Determine the (X, Y) coordinate at the center of the cell enclosing the given text.  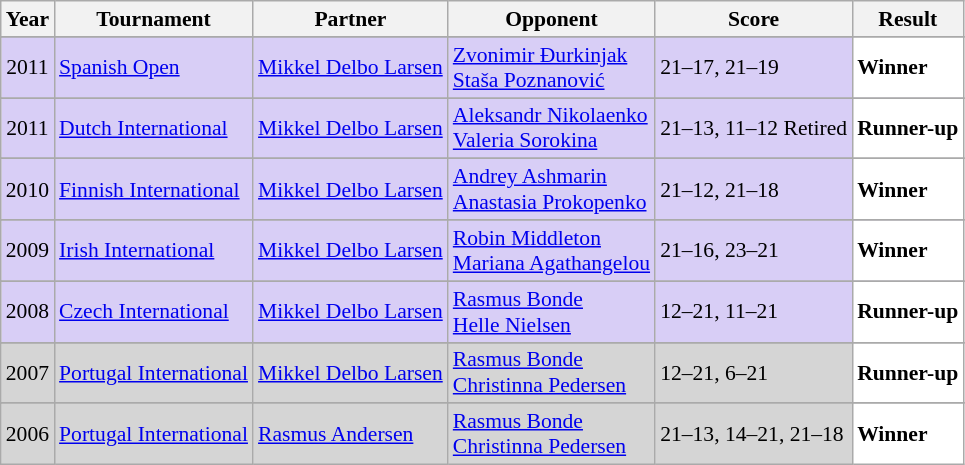
Opponent (552, 19)
Robin Middleton Mariana Agathangelou (552, 250)
Irish International (154, 250)
Dutch International (154, 128)
Andrey Ashmarin Anastasia Prokopenko (552, 190)
Score (754, 19)
2009 (28, 250)
Aleksandr Nikolaenko Valeria Sorokina (552, 128)
Rasmus Bonde Helle Nielsen (552, 312)
Czech International (154, 312)
21–12, 21–18 (754, 190)
2006 (28, 434)
21–16, 23–21 (754, 250)
2008 (28, 312)
21–13, 14–21, 21–18 (754, 434)
Partner (350, 19)
21–13, 11–12 Retired (754, 128)
Year (28, 19)
2007 (28, 372)
Rasmus Andersen (350, 434)
Zvonimir Đurkinjak Staša Poznanović (552, 68)
Finnish International (154, 190)
Spanish Open (154, 68)
12–21, 11–21 (754, 312)
Result (908, 19)
Tournament (154, 19)
21–17, 21–19 (754, 68)
2010 (28, 190)
12–21, 6–21 (754, 372)
